Identify which cell holds the provided text, then report its [X, Y] central coordinate. 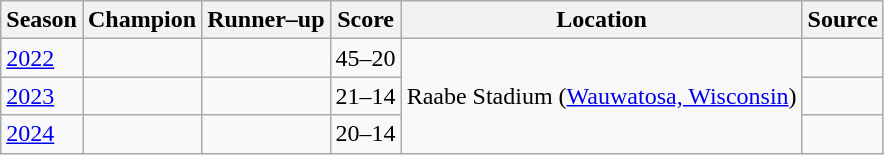
Champion [142, 20]
2023 [42, 96]
21–14 [366, 96]
Season [42, 20]
Source [842, 20]
Raabe Stadium (Wauwatosa, Wisconsin) [602, 96]
2024 [42, 134]
Location [602, 20]
Runner–up [266, 20]
Score [366, 20]
45–20 [366, 58]
20–14 [366, 134]
2022 [42, 58]
